Provide the [X, Y] coordinate of the cell's center where the given text is located.  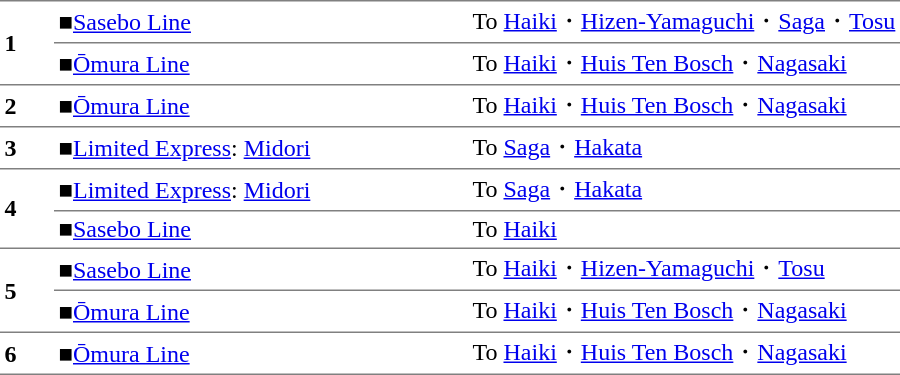
2 [27, 106]
5 [27, 290]
4 [27, 209]
1 [27, 43]
To Haiki [684, 230]
To Haiki・Hizen-Yamaguchi・Tosu [684, 269]
To Haiki・Hizen-Yamaguchi・Saga・Tosu [684, 22]
6 [27, 353]
3 [27, 148]
